Extract the (X, Y) coordinate from the center of the cell holding the provided text.  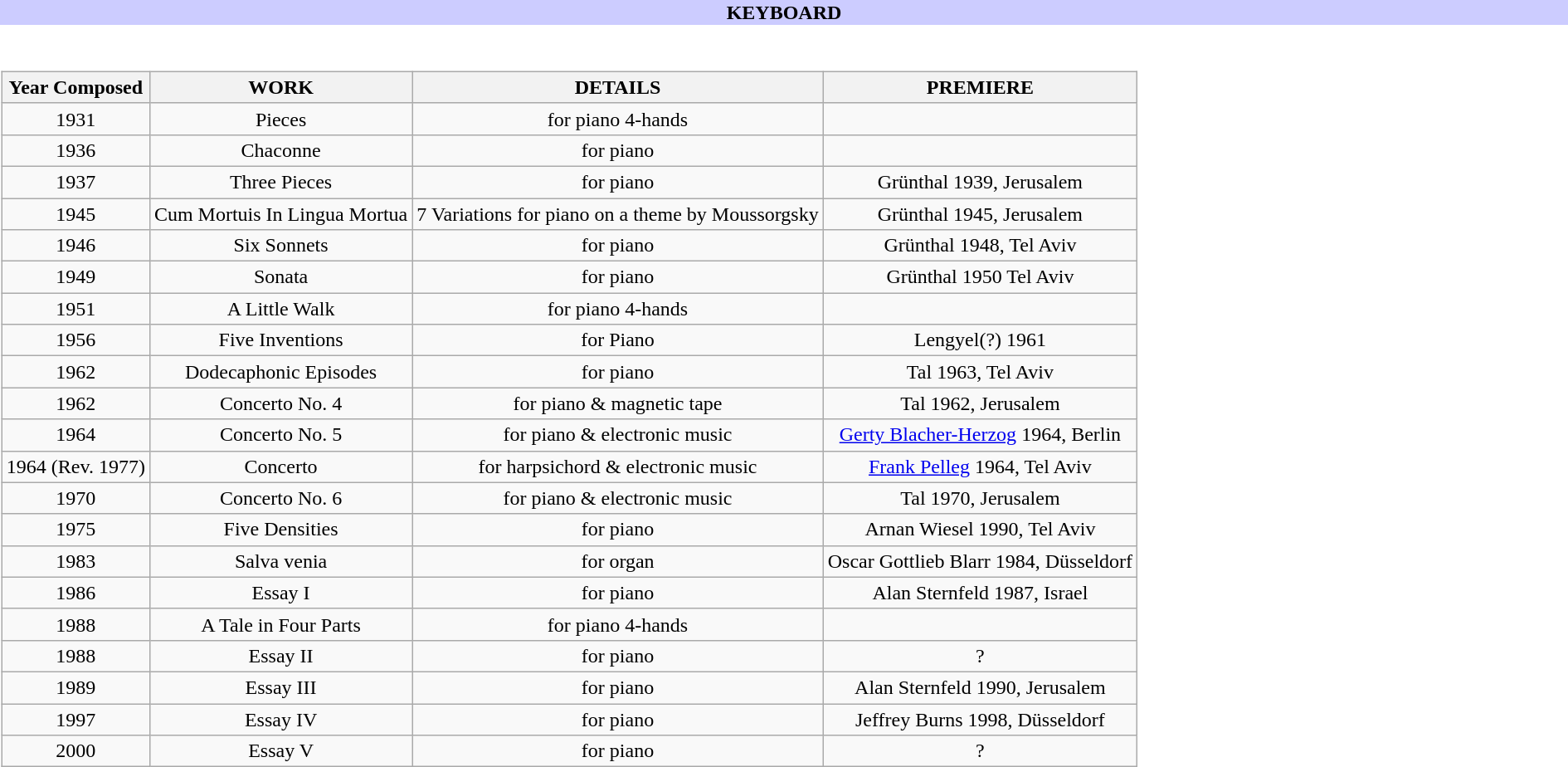
Concerto No. 4 (280, 403)
1936 (75, 150)
1945 (75, 213)
for harpsichord & electronic music (617, 467)
Tal 1962, Jerusalem (980, 403)
Concerto No. 6 (280, 498)
Cum Mortuis In Lingua Mortua (280, 213)
Year Composed (75, 87)
WORK (280, 87)
PREMIERE (980, 87)
Grünthal 1939, Jerusalem (980, 182)
for piano & magnetic tape (617, 403)
Gerty Blacher-Herzog 1964, Berlin (980, 435)
Six Sonnets (280, 246)
Salva venia (280, 561)
Five Densities (280, 530)
for organ (617, 561)
Essay IV (280, 720)
1970 (75, 498)
2000 (75, 751)
Essay V (280, 751)
Lengyel(?) 1961 (980, 340)
Alan Sternfeld 1990, Jerusalem (980, 687)
1983 (75, 561)
Dodecaphonic Episodes (280, 372)
Grünthal 1945, Jerusalem (980, 213)
Essay II (280, 656)
1949 (75, 277)
1997 (75, 720)
Alan Sternfeld 1987, Israel (980, 593)
Tal 1970, Jerusalem (980, 498)
Frank Pelleg 1964, Tel Aviv (980, 467)
1951 (75, 309)
7 Variations for piano on a theme by Moussorgsky (617, 213)
1937 (75, 182)
Three Pieces (280, 182)
KEYBOARD (784, 12)
1986 (75, 593)
Five Inventions (280, 340)
1956 (75, 340)
Arnan Wiesel 1990, Tel Aviv (980, 530)
A Tale in Four Parts (280, 624)
for Piano (617, 340)
1946 (75, 246)
Grünthal 1948, Tel Aviv (980, 246)
1975 (75, 530)
Jeffrey Burns 1998, Düsseldorf (980, 720)
DETAILS (617, 87)
A Little Walk (280, 309)
Sonata (280, 277)
1931 (75, 119)
Concerto No. 5 (280, 435)
Tal 1963, Tel Aviv (980, 372)
1989 (75, 687)
Essay I (280, 593)
Chaconne (280, 150)
Grünthal 1950 Tel Aviv (980, 277)
Essay III (280, 687)
Oscar Gottlieb Blarr 1984, Düsseldorf (980, 561)
1964 (75, 435)
Pieces (280, 119)
Concerto (280, 467)
1964 (Rev. 1977) (75, 467)
